Output the [X, Y] coordinate of the center of the cell containing the given text.  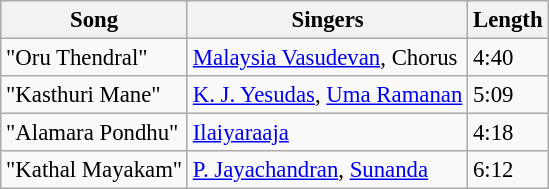
Ilaiyaraaja [327, 133]
5:09 [508, 95]
K. J. Yesudas, Uma Ramanan [327, 95]
Song [94, 20]
Length [508, 20]
4:18 [508, 133]
4:40 [508, 58]
P. Jayachandran, Sunanda [327, 170]
6:12 [508, 170]
Malaysia Vasudevan, Chorus [327, 58]
"Kathal Mayakam" [94, 170]
"Kasthuri Mane" [94, 95]
Singers [327, 20]
"Oru Thendral" [94, 58]
"Alamara Pondhu" [94, 133]
